Pinpoint the cell where the given text exists, returning its (X, Y) midpoint coordinate. 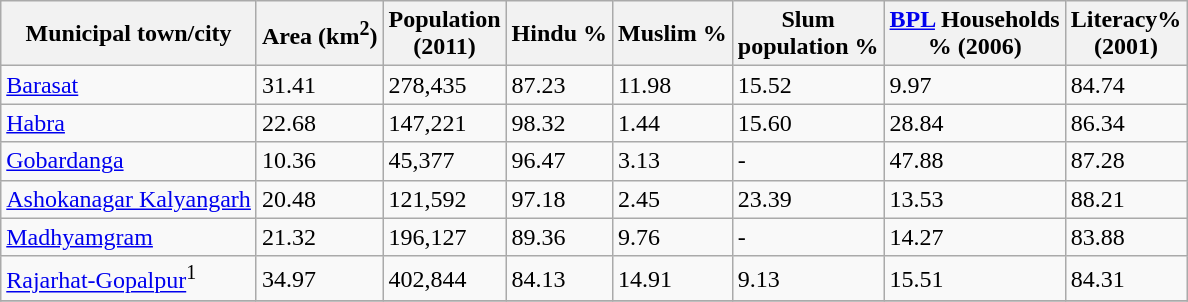
20.48 (320, 199)
34.97 (320, 278)
Area (km2) (320, 34)
84.13 (559, 278)
Barasat (129, 85)
14.27 (974, 237)
Literacy% (2001) (1126, 34)
97.18 (559, 199)
89.36 (559, 237)
278,435 (444, 85)
13.53 (974, 199)
BPL Households % (2006) (974, 34)
Habra (129, 123)
402,844 (444, 278)
9.97 (974, 85)
84.31 (1126, 278)
3.13 (673, 161)
31.41 (320, 85)
Madhyamgram (129, 237)
Rajarhat-Gopalpur1 (129, 278)
10.36 (320, 161)
86.34 (1126, 123)
15.60 (808, 123)
22.68 (320, 123)
Population(2011) (444, 34)
11.98 (673, 85)
15.51 (974, 278)
47.88 (974, 161)
Gobardanga (129, 161)
14.91 (673, 278)
87.23 (559, 85)
98.32 (559, 123)
9.13 (808, 278)
Muslim % (673, 34)
15.52 (808, 85)
Municipal town/city (129, 34)
84.74 (1126, 85)
1.44 (673, 123)
88.21 (1126, 199)
9.76 (673, 237)
Hindu % (559, 34)
28.84 (974, 123)
83.88 (1126, 237)
87.28 (1126, 161)
Slum population % (808, 34)
Ashokanagar Kalyangarh (129, 199)
121,592 (444, 199)
21.32 (320, 237)
196,127 (444, 237)
147,221 (444, 123)
23.39 (808, 199)
96.47 (559, 161)
2.45 (673, 199)
45,377 (444, 161)
